Pinpoint the cell where the given text exists, returning its [X, Y] midpoint coordinate. 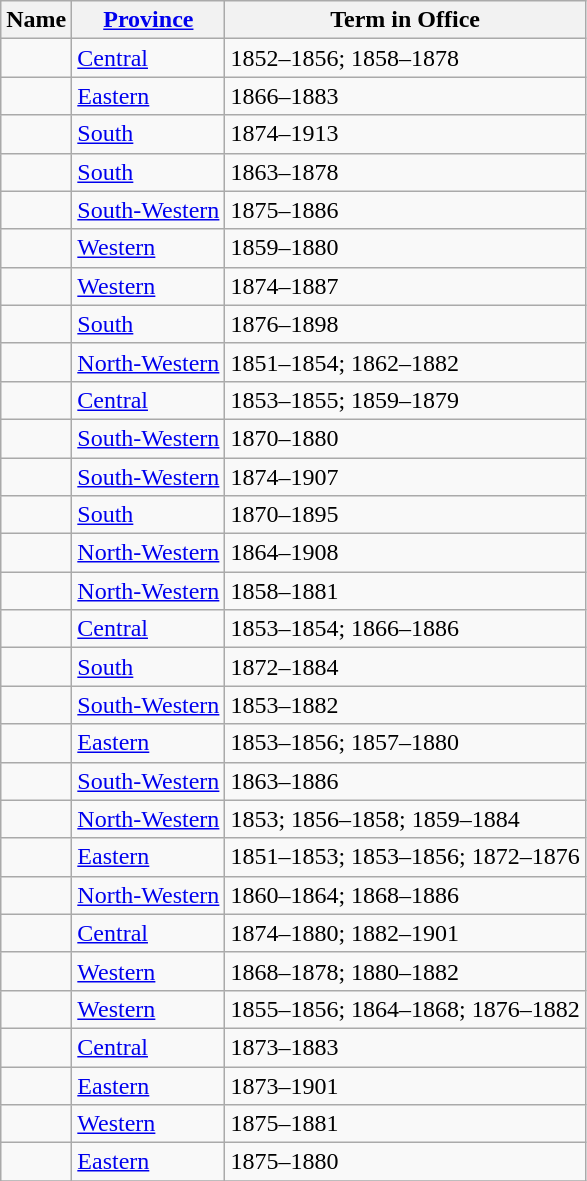
1860–1864; 1868–1886 [405, 895]
1870–1880 [405, 438]
1872–1884 [405, 667]
1874–1880; 1882–1901 [405, 933]
1875–1886 [405, 210]
1858–1881 [405, 591]
1863–1886 [405, 781]
Term in Office [405, 20]
1859–1880 [405, 248]
1876–1898 [405, 324]
1851–1854; 1862–1882 [405, 362]
1875–1881 [405, 1124]
1853–1856; 1857–1880 [405, 743]
Province [148, 20]
1852–1856; 1858–1878 [405, 58]
1866–1883 [405, 96]
1863–1878 [405, 172]
1853–1855; 1859–1879 [405, 400]
1851–1853; 1853–1856; 1872–1876 [405, 857]
1853–1854; 1866–1886 [405, 629]
1874–1887 [405, 286]
1873–1883 [405, 1047]
1864–1908 [405, 553]
1855–1856; 1864–1868; 1876–1882 [405, 1009]
1875–1880 [405, 1162]
1870–1895 [405, 515]
Name [36, 20]
1853–1882 [405, 705]
1853; 1856–1858; 1859–1884 [405, 819]
1874–1913 [405, 134]
1868–1878; 1880–1882 [405, 971]
1873–1901 [405, 1085]
1874–1907 [405, 477]
